Detect which cell encompasses the target text, then output its [X, Y] center coordinate. 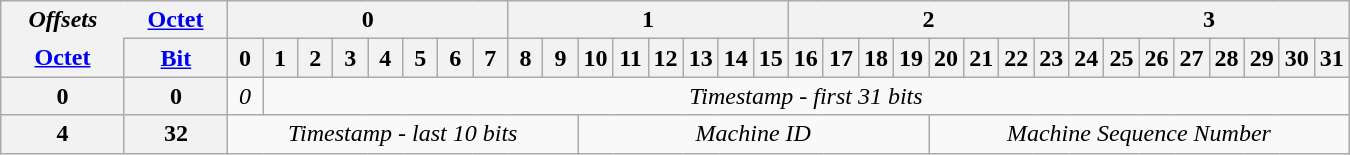
23 [1052, 58]
25 [1122, 58]
26 [1156, 58]
21 [982, 58]
13 [700, 58]
20 [946, 58]
30 [1296, 58]
18 [876, 58]
19 [910, 58]
Bit [176, 58]
14 [736, 58]
Machine ID [754, 134]
Offsets [62, 20]
Timestamp - last 10 bits [403, 134]
29 [1262, 58]
27 [1192, 58]
17 [840, 58]
7 [490, 58]
6 [456, 58]
31 [1332, 58]
9 [560, 58]
5 [420, 58]
10 [596, 58]
28 [1226, 58]
22 [1016, 58]
11 [630, 58]
Timestamp - first 31 bits [806, 96]
16 [806, 58]
Machine Sequence Number [1140, 134]
15 [770, 58]
24 [1086, 58]
32 [176, 134]
12 [666, 58]
8 [526, 58]
